Detect which cell encompasses the target text, then output its (X, Y) center coordinate. 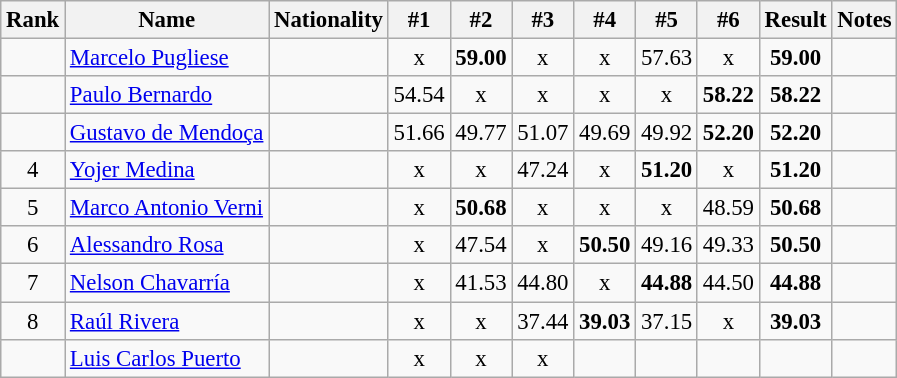
Marco Antonio Verni (167, 208)
#4 (605, 20)
7 (33, 283)
44.50 (728, 283)
Rank (33, 20)
5 (33, 208)
44.80 (543, 283)
Marcelo Pugliese (167, 58)
8 (33, 321)
49.77 (481, 133)
Result (796, 20)
51.07 (543, 133)
Nelson Chavarría (167, 283)
Luis Carlos Puerto (167, 358)
41.53 (481, 283)
49.92 (667, 133)
49.16 (667, 245)
#5 (667, 20)
Notes (864, 20)
51.66 (419, 133)
37.15 (667, 321)
#1 (419, 20)
#6 (728, 20)
47.24 (543, 170)
Alessandro Rosa (167, 245)
47.54 (481, 245)
4 (33, 170)
49.33 (728, 245)
Raúl Rivera (167, 321)
48.59 (728, 208)
Name (167, 20)
6 (33, 245)
57.63 (667, 58)
#2 (481, 20)
37.44 (543, 321)
Yojer Medina (167, 170)
49.69 (605, 133)
Gustavo de Mendoça (167, 133)
Paulo Bernardo (167, 95)
Nationality (328, 20)
#3 (543, 20)
54.54 (419, 95)
